Return the (x, y) coordinate for the center point of the cell that contains the specified text.  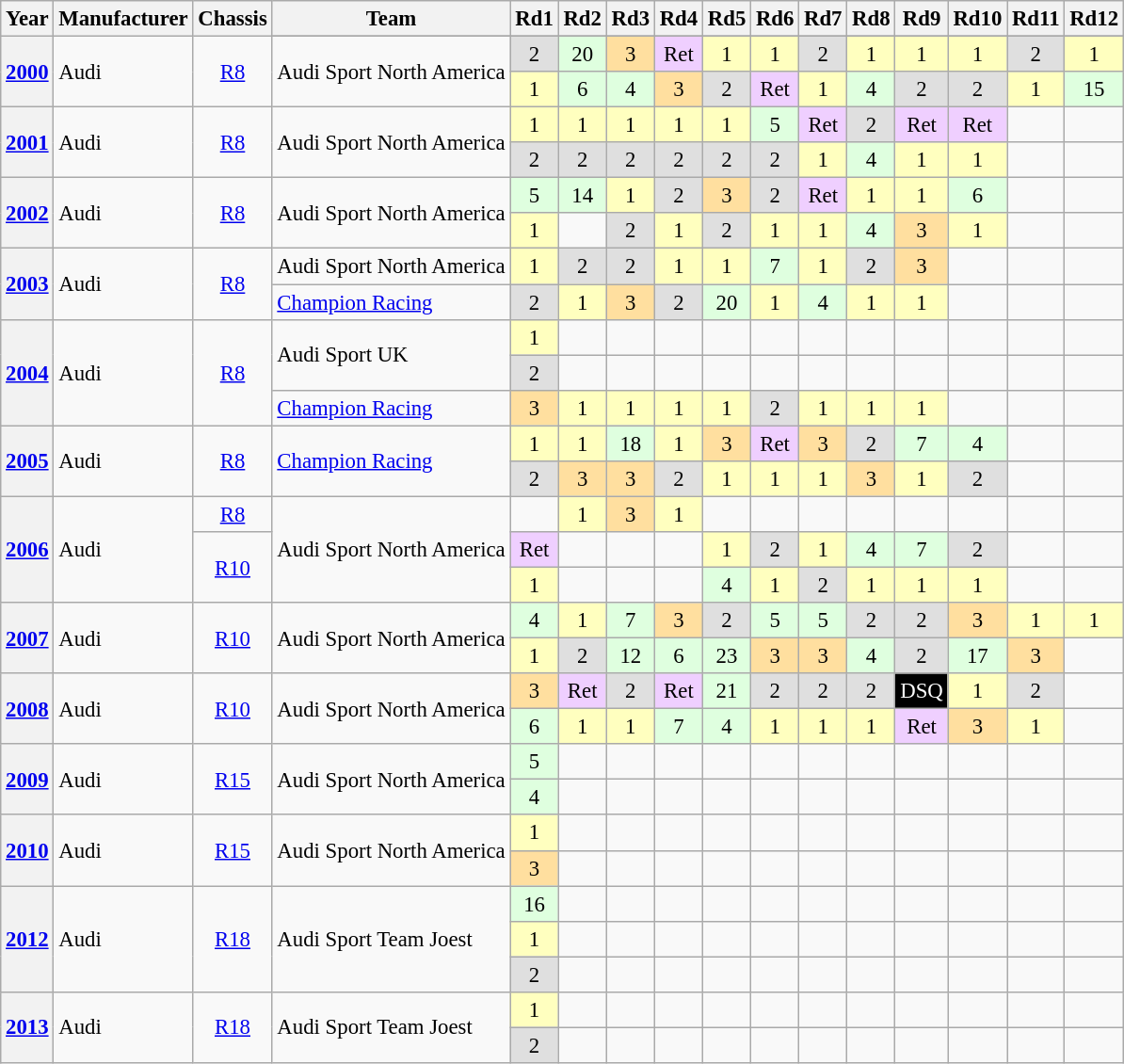
Rd11 (1036, 19)
DSQ (922, 691)
Rd6 (776, 19)
2009 (27, 780)
Rd4 (678, 19)
Rd10 (977, 19)
16 (535, 904)
Year (27, 19)
Team (392, 19)
15 (1094, 89)
Rd2 (582, 19)
Manufacturer (123, 19)
2010 (27, 851)
Rd12 (1094, 19)
2006 (27, 550)
17 (977, 656)
2004 (27, 373)
2003 (27, 284)
2008 (27, 708)
2005 (27, 461)
18 (631, 443)
Rd1 (535, 19)
Chassis (233, 19)
21 (727, 691)
2007 (27, 638)
2013 (27, 1028)
14 (582, 196)
Rd5 (727, 19)
Rd3 (631, 19)
Audi Sport UK (392, 354)
Rd7 (823, 19)
2001 (27, 143)
Rd8 (872, 19)
Rd9 (922, 19)
2002 (27, 213)
12 (631, 656)
23 (727, 656)
2012 (27, 940)
2000 (27, 72)
